Search for the cell housing the specified text and yield its [X, Y] center coordinate. 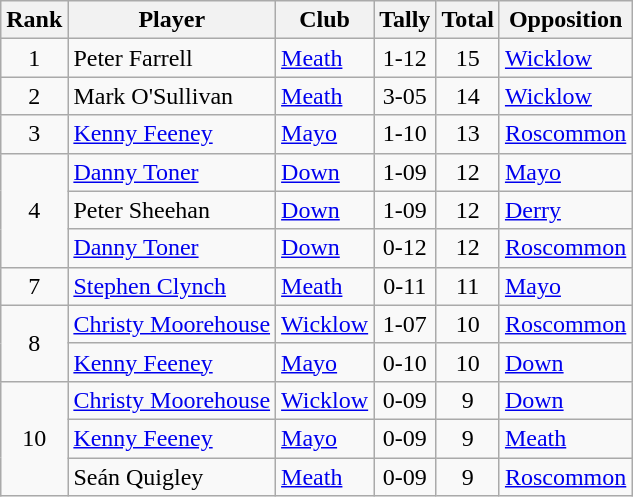
Player [172, 20]
1-12 [405, 58]
Peter Sheehan [172, 210]
8 [34, 343]
Tally [405, 20]
1-07 [405, 324]
3-05 [405, 96]
14 [468, 96]
0-12 [405, 248]
0-11 [405, 286]
Seán Quigley [172, 477]
Club [325, 20]
11 [468, 286]
3 [34, 134]
Stephen Clynch [172, 286]
0-10 [405, 362]
Total [468, 20]
Opposition [565, 20]
Derry [565, 210]
2 [34, 96]
4 [34, 210]
7 [34, 286]
Mark O'Sullivan [172, 96]
Peter Farrell [172, 58]
1 [34, 58]
15 [468, 58]
Rank [34, 20]
13 [468, 134]
1-10 [405, 134]
